Search for the cell housing the specified text and yield its (X, Y) center coordinate. 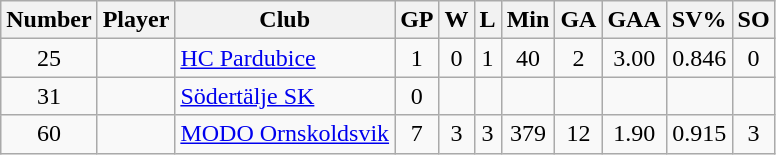
Player (136, 20)
GP (417, 20)
7 (417, 134)
SO (754, 20)
Club (285, 20)
GAA (634, 20)
W (456, 20)
GA (578, 20)
60 (49, 134)
SV% (699, 20)
L (488, 20)
379 (528, 134)
Number (49, 20)
2 (578, 58)
Min (528, 20)
0.915 (699, 134)
3.00 (634, 58)
12 (578, 134)
MODO Ornskoldsvik (285, 134)
25 (49, 58)
40 (528, 58)
0.846 (699, 58)
1.90 (634, 134)
HC Pardubice (285, 58)
Södertälje SK (285, 96)
31 (49, 96)
